Locate the cell with the specified text and output its [X, Y] center coordinate. 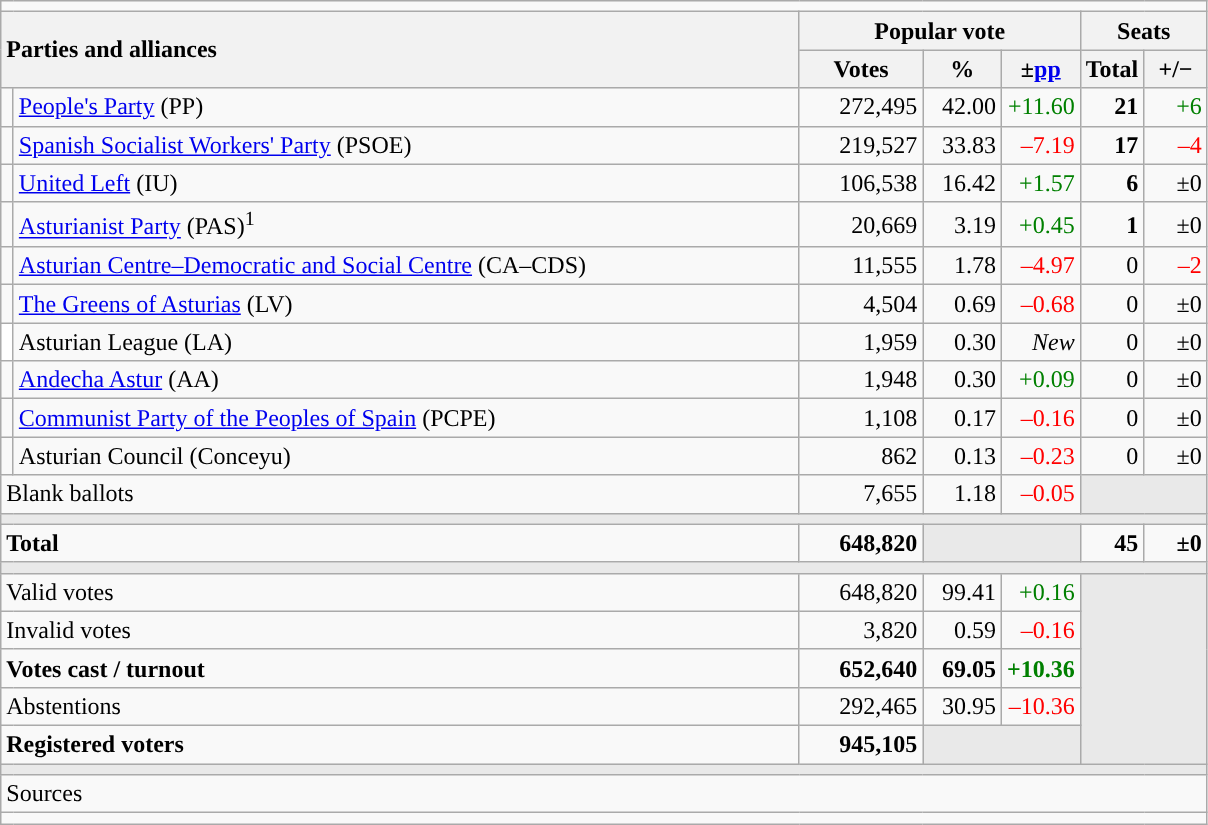
42.00 [962, 107]
Parties and alliances [400, 50]
+1.57 [1040, 183]
–7.19 [1040, 145]
Spanish Socialist Workers' Party (PSOE) [406, 145]
Seats [1144, 31]
1 [1112, 224]
6 [1112, 183]
4,504 [861, 304]
7,655 [861, 494]
0.13 [962, 456]
99.41 [962, 592]
Asturian Centre–Democratic and Social Centre (CA–CDS) [406, 266]
Andecha Astur (AA) [406, 380]
+10.36 [1040, 668]
219,527 [861, 145]
+0.16 [1040, 592]
People's Party (PP) [406, 107]
1,948 [861, 380]
+6 [1176, 107]
Blank ballots [400, 494]
–4 [1176, 145]
United Left (IU) [406, 183]
+/− [1176, 69]
16.42 [962, 183]
Abstentions [400, 706]
292,465 [861, 706]
862 [861, 456]
–0.68 [1040, 304]
The Greens of Asturias (LV) [406, 304]
+11.60 [1040, 107]
3.19 [962, 224]
3,820 [861, 630]
45 [1112, 543]
106,538 [861, 183]
+0.09 [1040, 380]
Votes cast / turnout [400, 668]
17 [1112, 145]
21 [1112, 107]
30.95 [962, 706]
% [962, 69]
Popular vote [940, 31]
Registered voters [400, 745]
±pp [1040, 69]
0.59 [962, 630]
33.83 [962, 145]
Sources [604, 794]
0.17 [962, 418]
+0.45 [1040, 224]
Communist Party of the Peoples of Spain (PCPE) [406, 418]
652,640 [861, 668]
0.69 [962, 304]
New [1040, 342]
1.78 [962, 266]
945,105 [861, 745]
–4.97 [1040, 266]
–10.36 [1040, 706]
69.05 [962, 668]
20,669 [861, 224]
Asturian League (LA) [406, 342]
–0.05 [1040, 494]
–0.23 [1040, 456]
11,555 [861, 266]
1,959 [861, 342]
1,108 [861, 418]
–2 [1176, 266]
Asturianist Party (PAS)1 [406, 224]
1.18 [962, 494]
272,495 [861, 107]
Asturian Council (Conceyu) [406, 456]
Valid votes [400, 592]
Invalid votes [400, 630]
Votes [861, 69]
